Return [x, y] of the center of cell containing provided text 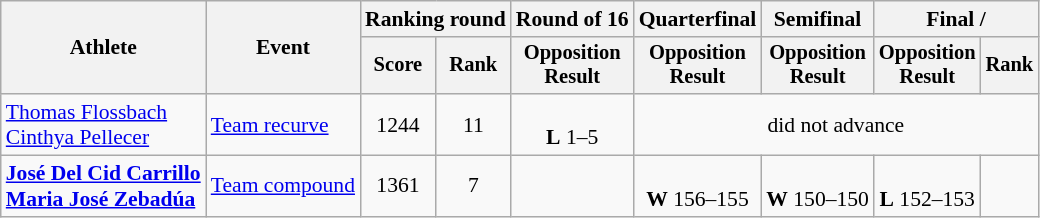
Ranking round [436, 19]
W 150–150 [818, 186]
Team recurve [283, 124]
did not advance [836, 124]
1361 [398, 186]
Semifinal [818, 19]
11 [474, 124]
Round of 16 [572, 19]
Team compound [283, 186]
Event [283, 48]
L 152–153 [928, 186]
L 1–5 [572, 124]
Quarterfinal [698, 19]
7 [474, 186]
José Del Cid CarrilloMaria José Zebadúa [104, 186]
Athlete [104, 48]
W 156–155 [698, 186]
Thomas FlossbachCinthya Pellecer [104, 124]
1244 [398, 124]
Final / [956, 19]
Score [398, 66]
